Determine the [x, y] coordinate at the center of the cell enclosing the given text.  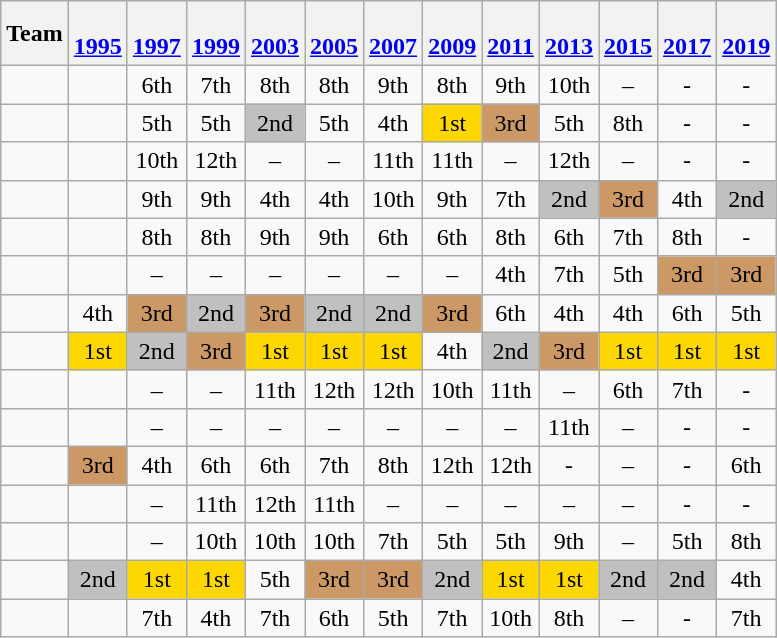
Team [35, 34]
2019 [746, 34]
1995 [98, 34]
2011 [511, 34]
2003 [274, 34]
2009 [452, 34]
1997 [156, 34]
2017 [688, 34]
2013 [568, 34]
2007 [394, 34]
2005 [334, 34]
2015 [628, 34]
1999 [216, 34]
